Pinpoint the cell where the given text exists, returning its [x, y] midpoint coordinate. 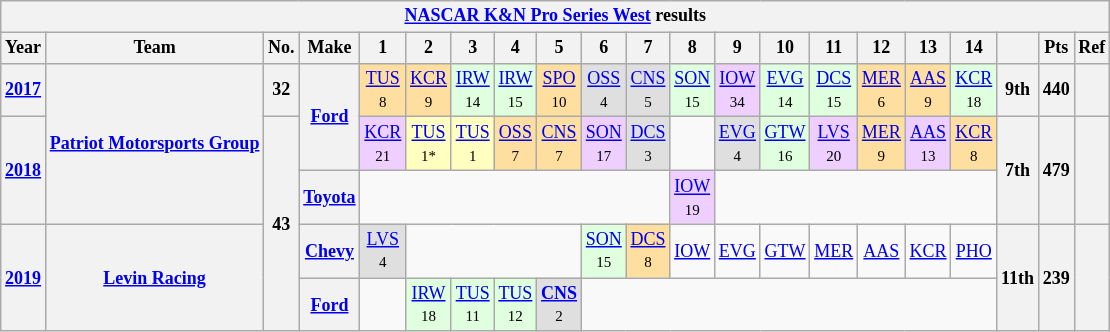
4 [516, 48]
CNS7 [560, 144]
TUS1 [472, 144]
CNS2 [560, 305]
Team [154, 48]
IOW19 [692, 197]
2019 [24, 278]
1 [383, 48]
12 [882, 48]
SON17 [604, 144]
TUS1* [429, 144]
IOW34 [737, 90]
LVS4 [383, 251]
7 [648, 48]
239 [1056, 278]
OSS7 [516, 144]
440 [1056, 90]
Make [330, 48]
Ref [1092, 48]
6 [604, 48]
Pts [1056, 48]
AAS13 [928, 144]
EVG4 [737, 144]
LVS20 [834, 144]
DCS15 [834, 90]
KCR9 [429, 90]
8 [692, 48]
2 [429, 48]
AAS [882, 251]
MER9 [882, 144]
11th [1018, 278]
TUS12 [516, 305]
9th [1018, 90]
2017 [24, 90]
DCS8 [648, 251]
SPO10 [560, 90]
Toyota [330, 197]
9 [737, 48]
CNS5 [648, 90]
3 [472, 48]
32 [282, 90]
EVG14 [785, 90]
KCR [928, 251]
KCR8 [974, 144]
MER [834, 251]
KCR18 [974, 90]
NASCAR K&N Pro Series West results [556, 16]
IRW14 [472, 90]
5 [560, 48]
43 [282, 224]
TUS8 [383, 90]
IRW18 [429, 305]
GTW [785, 251]
2018 [24, 170]
IRW15 [516, 90]
Chevy [330, 251]
IOW [692, 251]
EVG [737, 251]
TUS11 [472, 305]
MER6 [882, 90]
KCR21 [383, 144]
Patriot Motorsports Group [154, 144]
7th [1018, 170]
479 [1056, 170]
Levin Racing [154, 278]
14 [974, 48]
No. [282, 48]
OSS4 [604, 90]
AAS9 [928, 90]
Year [24, 48]
10 [785, 48]
DCS3 [648, 144]
GTW16 [785, 144]
11 [834, 48]
13 [928, 48]
PHO [974, 251]
